Output the (X, Y) coordinate of the center of the cell containing the given text.  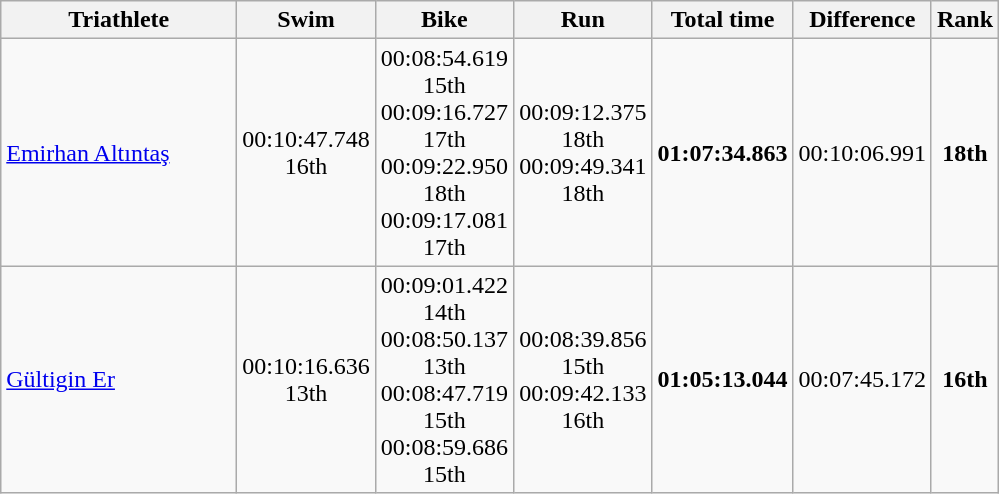
00:08:39.856 15th00:09:42.133 16th (583, 380)
16th (964, 380)
00:10:06.991 (862, 152)
Difference (862, 20)
Bike (444, 20)
Total time (722, 20)
00:08:54.619 15th00:09:16.727 17th00:09:22.950 18th00:09:17.081 17th (444, 152)
Swim (306, 20)
18th (964, 152)
Emirhan Altıntaş (119, 152)
00:10:47.748 16th (306, 152)
01:07:34.863 (722, 152)
00:09:01.422 14th00:08:50.137 13th00:08:47.719 15th00:08:59.686 15th (444, 380)
Gültigin Er (119, 380)
00:09:12.375 18th00:09:49.341 18th (583, 152)
01:05:13.044 (722, 380)
00:10:16.636 13th (306, 380)
Rank (964, 20)
Run (583, 20)
Triathlete (119, 20)
00:07:45.172 (862, 380)
